Determine the (X, Y) coordinate at the center of the cell enclosing the given text.  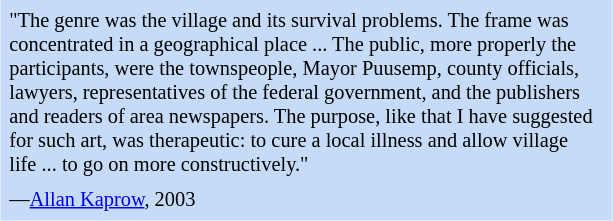
—Allan Kaprow, 2003 (306, 200)
